Locate the cell with the specified text and output its (x, y) center coordinate. 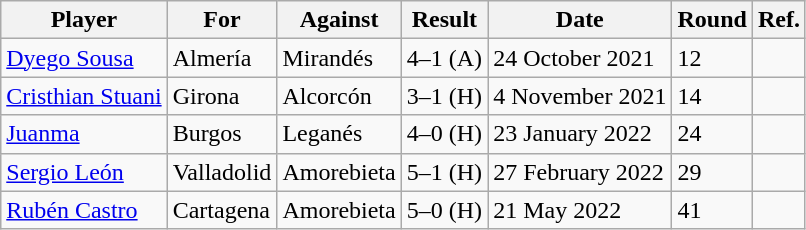
3–1 (H) (444, 96)
Alcorcón (339, 96)
For (222, 20)
Ref. (778, 20)
5–0 (H) (444, 210)
Rubén Castro (84, 210)
5–1 (H) (444, 172)
Sergio León (84, 172)
Player (84, 20)
Burgos (222, 134)
4–0 (H) (444, 134)
Leganés (339, 134)
14 (712, 96)
Almería (222, 58)
Cristhian Stuani (84, 96)
Against (339, 20)
Date (580, 20)
Girona (222, 96)
29 (712, 172)
41 (712, 210)
24 (712, 134)
23 January 2022 (580, 134)
27 February 2022 (580, 172)
Dyego Sousa (84, 58)
21 May 2022 (580, 210)
24 October 2021 (580, 58)
4–1 (A) (444, 58)
Cartagena (222, 210)
Valladolid (222, 172)
4 November 2021 (580, 96)
Mirandés (339, 58)
Result (444, 20)
12 (712, 58)
Juanma (84, 134)
Round (712, 20)
